Output the [x, y] coordinate of the center of the cell containing the given text.  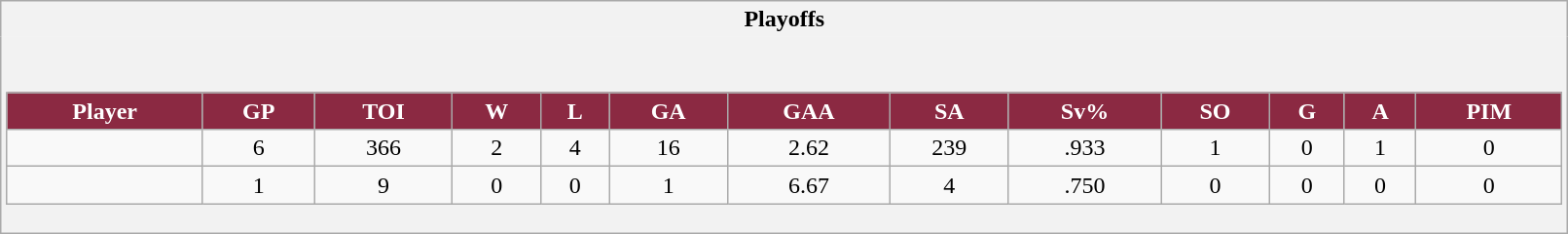
366 [383, 148]
W [496, 111]
Player [105, 111]
6 [259, 148]
SO [1216, 111]
Sv% [1084, 111]
A [1380, 111]
PIM [1489, 111]
16 [669, 148]
Player GP TOI W L GA GAA SA Sv% SO G A PIM 6 366 2 4 16 2.62 239 .933 1 0 1 0 1 9 0 0 1 6.67 4 .750 0 0 0 0 [784, 135]
.750 [1084, 185]
9 [383, 185]
2.62 [810, 148]
GP [259, 111]
G [1306, 111]
.933 [1084, 148]
L [575, 111]
GAA [810, 111]
TOI [383, 111]
Playoffs [784, 19]
239 [949, 148]
2 [496, 148]
GA [669, 111]
SA [949, 111]
6.67 [810, 185]
